From the cell containing the given text, extract its center point as [x, y] coordinate. 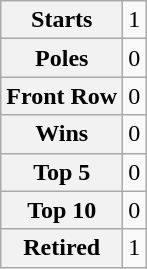
Top 10 [62, 210]
Starts [62, 20]
Retired [62, 248]
Wins [62, 134]
Top 5 [62, 172]
Poles [62, 58]
Front Row [62, 96]
